Identify which cell holds the provided text, then report its [X, Y] central coordinate. 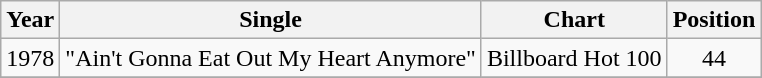
"Ain't Gonna Eat Out My Heart Anymore" [271, 58]
44 [714, 58]
1978 [30, 58]
Single [271, 20]
Year [30, 20]
Chart [574, 20]
Position [714, 20]
Billboard Hot 100 [574, 58]
